Determine the [x, y] coordinate at the center of the cell enclosing the given text.  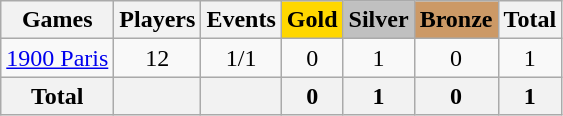
Silver [378, 20]
Bronze [456, 20]
12 [158, 58]
1900 Paris [58, 58]
Players [158, 20]
Gold [312, 20]
Games [58, 20]
Events [241, 20]
1/1 [241, 58]
